Locate the cell with the specified text and output its (x, y) center coordinate. 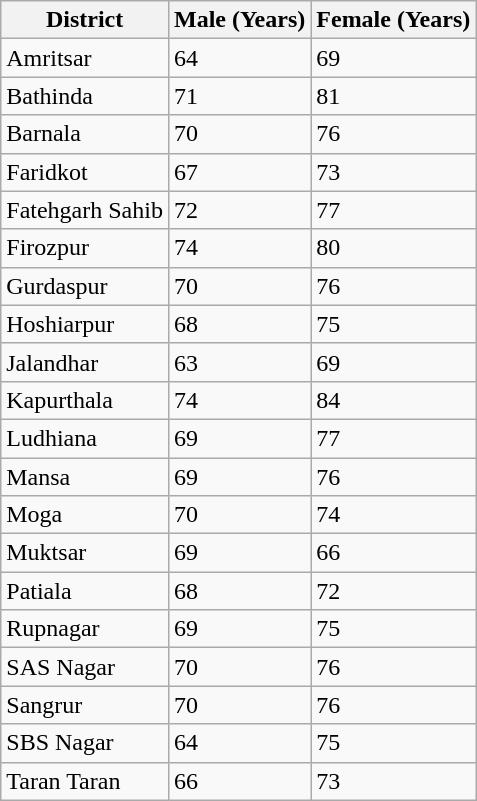
Patiala (85, 591)
Barnala (85, 134)
Firozpur (85, 248)
71 (239, 96)
Ludhiana (85, 438)
Gurdaspur (85, 286)
Mansa (85, 477)
Female (Years) (394, 20)
80 (394, 248)
63 (239, 362)
Kapurthala (85, 400)
Jalandhar (85, 362)
Male (Years) (239, 20)
84 (394, 400)
Faridkot (85, 172)
Fatehgarh Sahib (85, 210)
Moga (85, 515)
67 (239, 172)
Hoshiarpur (85, 324)
Bathinda (85, 96)
District (85, 20)
Amritsar (85, 58)
81 (394, 96)
Rupnagar (85, 629)
SAS Nagar (85, 667)
SBS Nagar (85, 743)
Taran Taran (85, 781)
Sangrur (85, 705)
Muktsar (85, 553)
